For the text-containing cell, return its midpoint in (X, Y) coordinate format. 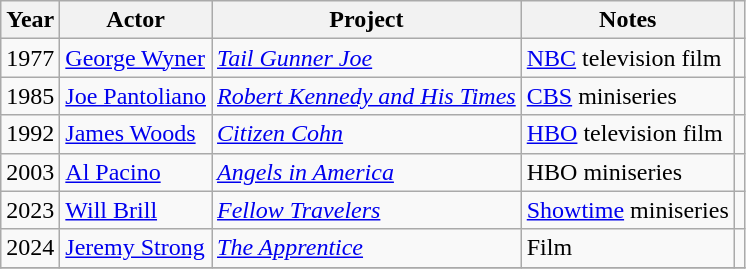
2023 (30, 210)
Showtime miniseries (628, 210)
The Apprentice (367, 248)
Robert Kennedy and His Times (367, 96)
1985 (30, 96)
Fellow Travelers (367, 210)
Year (30, 20)
HBO television film (628, 134)
Project (367, 20)
NBC television film (628, 58)
1992 (30, 134)
George Wyner (136, 58)
Angels in America (367, 172)
2003 (30, 172)
Notes (628, 20)
Joe Pantoliano (136, 96)
Film (628, 248)
Jeremy Strong (136, 248)
Tail Gunner Joe (367, 58)
1977 (30, 58)
James Woods (136, 134)
Will Brill (136, 210)
Actor (136, 20)
Citizen Cohn (367, 134)
CBS miniseries (628, 96)
Al Pacino (136, 172)
2024 (30, 248)
HBO miniseries (628, 172)
